Find where the given text appears and provide that cell's center as (x, y) coordinate. 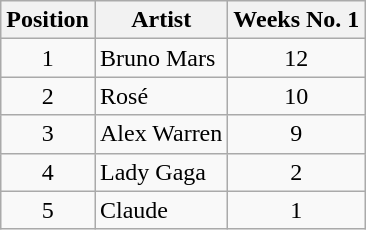
10 (296, 96)
9 (296, 134)
12 (296, 58)
Claude (160, 210)
Bruno Mars (160, 58)
Position (48, 20)
Weeks No. 1 (296, 20)
4 (48, 172)
Alex Warren (160, 134)
3 (48, 134)
Lady Gaga (160, 172)
5 (48, 210)
Artist (160, 20)
Rosé (160, 96)
